Scan for the cell matching the given text and deliver its (x, y) coordinate at center. 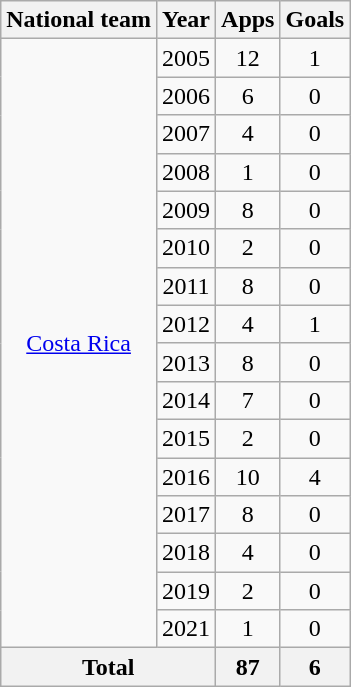
2015 (186, 438)
2012 (186, 324)
Costa Rica (79, 344)
2007 (186, 134)
2014 (186, 400)
Goals (315, 20)
2009 (186, 210)
Total (108, 667)
87 (248, 667)
2019 (186, 591)
2008 (186, 172)
2005 (186, 58)
2006 (186, 96)
2016 (186, 477)
12 (248, 58)
10 (248, 477)
2018 (186, 553)
2010 (186, 248)
2011 (186, 286)
2021 (186, 629)
2013 (186, 362)
Apps (248, 20)
2017 (186, 515)
7 (248, 400)
National team (79, 20)
Year (186, 20)
